Identify which cell holds the provided text, then report its [X, Y] central coordinate. 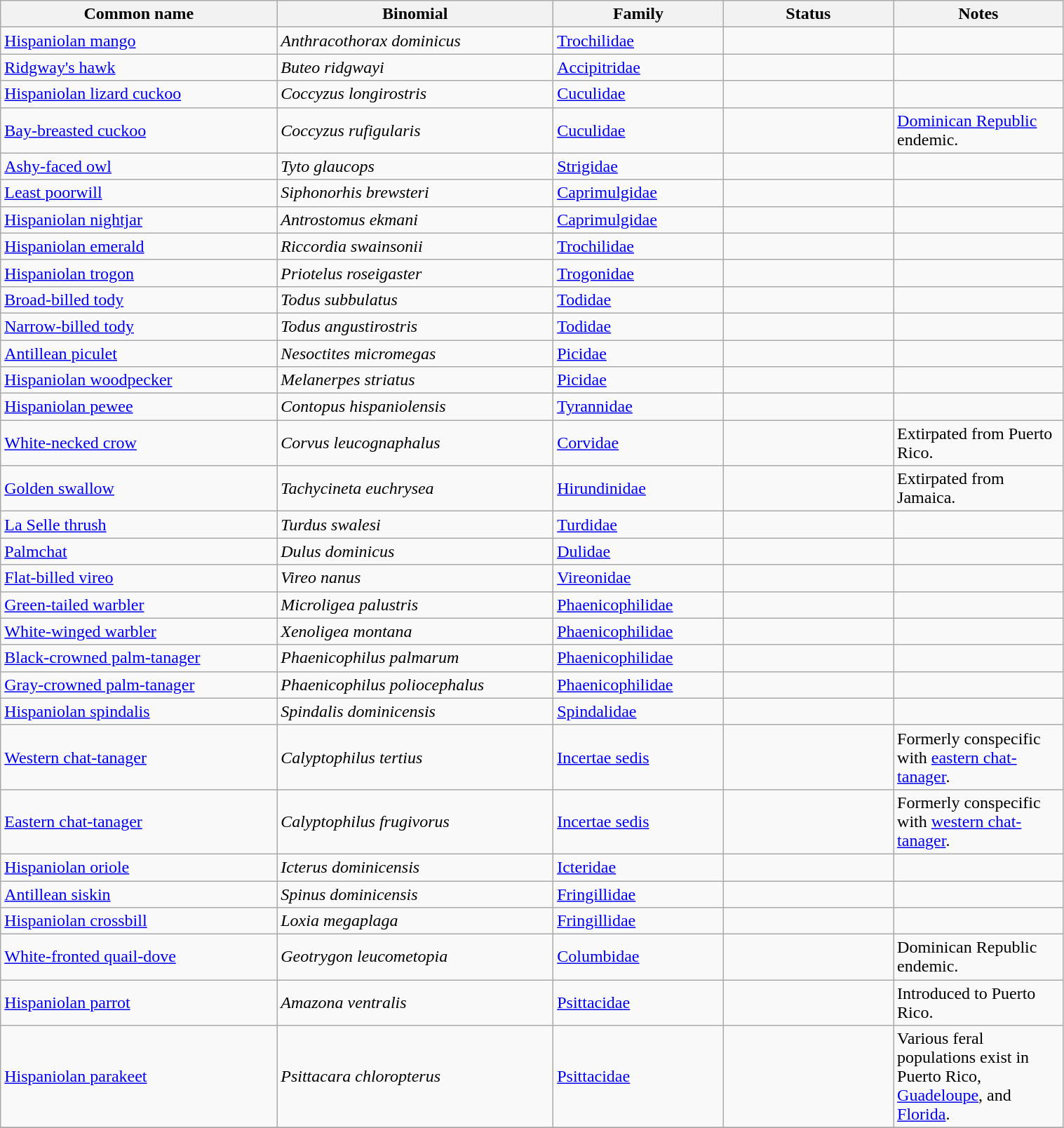
Gray-crowned palm-tanager [139, 685]
Formerly conspecific with eastern chat-tanager. [978, 757]
Black-crowned palm-tanager [139, 658]
Spindalis dominicensis [415, 711]
Antrostomus ekmani [415, 220]
Todus subbulatus [415, 300]
Golden swallow [139, 488]
Trogonidae [638, 273]
Microligea palustris [415, 605]
Vireonidae [638, 578]
Dulidae [638, 551]
Coccyzus longirostris [415, 94]
Icteridae [638, 867]
Hispaniolan woodpecker [139, 380]
Formerly conspecific with western chat-tanager. [978, 821]
Tyrannidae [638, 407]
Calyptophilus tertius [415, 757]
Strigidae [638, 166]
Calyptophilus frugivorus [415, 821]
Amazona ventralis [415, 1003]
Notes [978, 14]
Least poorwill [139, 193]
Riccordia swainsonii [415, 246]
Tyto glaucops [415, 166]
Broad-billed tody [139, 300]
Hispaniolan emerald [139, 246]
Loxia megaplaga [415, 921]
Various feral populations exist in Puerto Rico, Guadeloupe, and Florida. [978, 1077]
Hispaniolan oriole [139, 867]
Coccyzus rufigularis [415, 130]
Green-tailed warbler [139, 605]
Family [638, 14]
Geotrygon leucometopia [415, 957]
Introduced to Puerto Rico. [978, 1003]
Hispaniolan pewee [139, 407]
Tachycineta euchrysea [415, 488]
Psittacara chloropterus [415, 1077]
Extirpated from Puerto Rico. [978, 443]
Turdus swalesi [415, 525]
Priotelus roseigaster [415, 273]
Hispaniolan trogon [139, 273]
Eastern chat-tanager [139, 821]
Todus angustirostris [415, 326]
Buteo ridgwayi [415, 67]
Western chat-tanager [139, 757]
White-winged warbler [139, 631]
Corvidae [638, 443]
Antillean siskin [139, 894]
Phaenicophilus poliocephalus [415, 685]
Phaenicophilus palmarum [415, 658]
Melanerpes striatus [415, 380]
Hispaniolan spindalis [139, 711]
Hispaniolan mango [139, 41]
Hispaniolan parrot [139, 1003]
Extirpated from Jamaica. [978, 488]
Nesoctites micromegas [415, 353]
Vireo nanus [415, 578]
Xenoligea montana [415, 631]
Palmchat [139, 551]
La Selle thrush [139, 525]
Hispaniolan parakeet [139, 1077]
Hispaniolan lizard cuckoo [139, 94]
Siphonorhis brewsteri [415, 193]
Spindalidae [638, 711]
Columbidae [638, 957]
Accipitridae [638, 67]
Hispaniolan nightjar [139, 220]
Bay-breasted cuckoo [139, 130]
Ridgway's hawk [139, 67]
Flat-billed vireo [139, 578]
Dulus dominicus [415, 551]
Common name [139, 14]
Binomial [415, 14]
Hirundinidae [638, 488]
Narrow-billed tody [139, 326]
Turdidae [638, 525]
Anthracothorax dominicus [415, 41]
Hispaniolan crossbill [139, 921]
Contopus hispaniolensis [415, 407]
Status [808, 14]
Icterus dominicensis [415, 867]
White-necked crow [139, 443]
Ashy-faced owl [139, 166]
Antillean piculet [139, 353]
White-fronted quail-dove [139, 957]
Corvus leucognaphalus [415, 443]
Spinus dominicensis [415, 894]
